Detect which cell encompasses the target text, then output its (x, y) center coordinate. 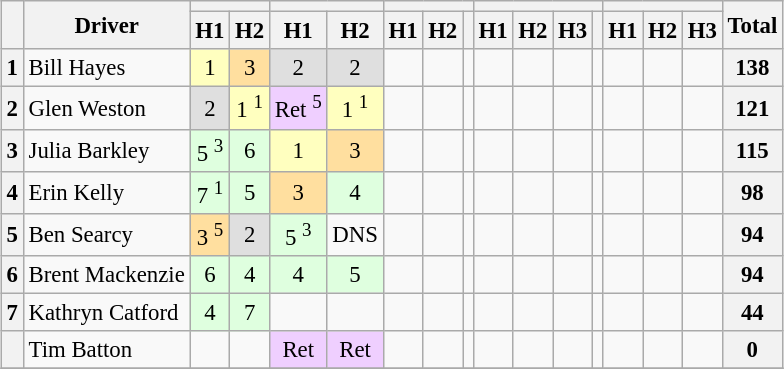
0 (752, 350)
Total (752, 25)
Ret 5 (298, 108)
Ben Searcy (106, 234)
138 (752, 68)
Julia Barkley (106, 150)
Kathryn Catford (106, 312)
Bill Hayes (106, 68)
3 5 (210, 234)
121 (752, 108)
44 (752, 312)
7 1 (210, 192)
Tim Batton (106, 350)
98 (752, 192)
Glen Weston (106, 108)
DNS (355, 234)
Driver (106, 25)
Erin Kelly (106, 192)
115 (752, 150)
Brent Mackenzie (106, 275)
